Identify which cell holds the provided text, then report its [x, y] central coordinate. 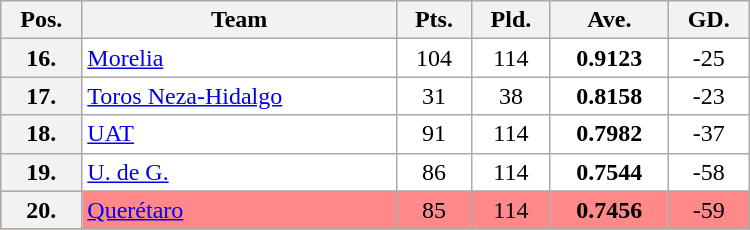
Pts. [434, 20]
38 [510, 96]
-25 [708, 58]
0.7456 [609, 210]
31 [434, 96]
Querétaro [240, 210]
0.7982 [609, 134]
0.8158 [609, 96]
UAT [240, 134]
-23 [708, 96]
85 [434, 210]
U. de G. [240, 172]
Pos. [42, 20]
18. [42, 134]
Team [240, 20]
0.9123 [609, 58]
91 [434, 134]
Morelia [240, 58]
Toros Neza-Hidalgo [240, 96]
GD. [708, 20]
Pld. [510, 20]
104 [434, 58]
86 [434, 172]
19. [42, 172]
0.7544 [609, 172]
20. [42, 210]
-59 [708, 210]
17. [42, 96]
Ave. [609, 20]
16. [42, 58]
-58 [708, 172]
-37 [708, 134]
